Identify which cell holds the provided text, then report its (X, Y) central coordinate. 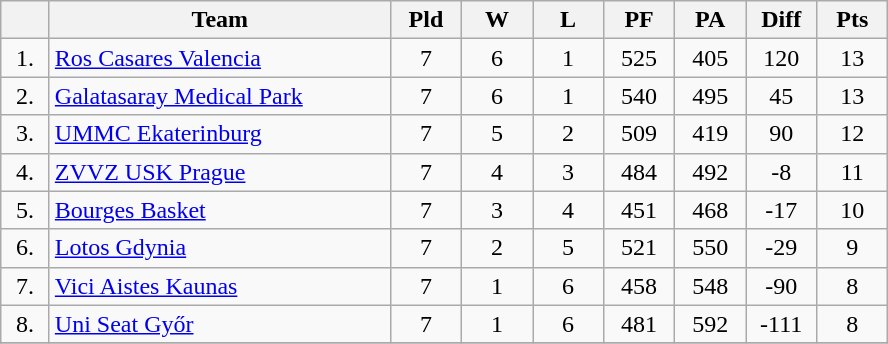
Vici Aistes Kaunas (220, 286)
Pld (426, 20)
550 (710, 248)
120 (782, 58)
6. (26, 248)
11 (852, 172)
Pts (852, 20)
Galatasaray Medical Park (220, 96)
484 (640, 172)
1. (26, 58)
PF (640, 20)
L (568, 20)
419 (710, 134)
-17 (782, 210)
90 (782, 134)
592 (710, 324)
PA (710, 20)
458 (640, 286)
492 (710, 172)
Diff (782, 20)
540 (640, 96)
Uni Seat Győr (220, 324)
8. (26, 324)
9 (852, 248)
10 (852, 210)
12 (852, 134)
ZVVZ USK Prague (220, 172)
W (496, 20)
525 (640, 58)
3. (26, 134)
5. (26, 210)
2. (26, 96)
UMMC Ekaterinburg (220, 134)
481 (640, 324)
509 (640, 134)
7. (26, 286)
521 (640, 248)
4. (26, 172)
468 (710, 210)
495 (710, 96)
-90 (782, 286)
548 (710, 286)
Lotos Gdynia (220, 248)
45 (782, 96)
-111 (782, 324)
Ros Casares Valencia (220, 58)
Bourges Basket (220, 210)
-8 (782, 172)
-29 (782, 248)
Team (220, 20)
405 (710, 58)
451 (640, 210)
